Find where the given text appears and provide that cell's center as (x, y) coordinate. 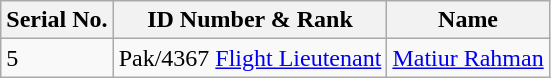
5 (57, 58)
Name (468, 20)
Matiur Rahman (468, 58)
ID Number & Rank (250, 20)
Serial No. (57, 20)
Pak/4367 Flight Lieutenant (250, 58)
